Extract the [x, y] coordinate from the center of the cell holding the provided text.  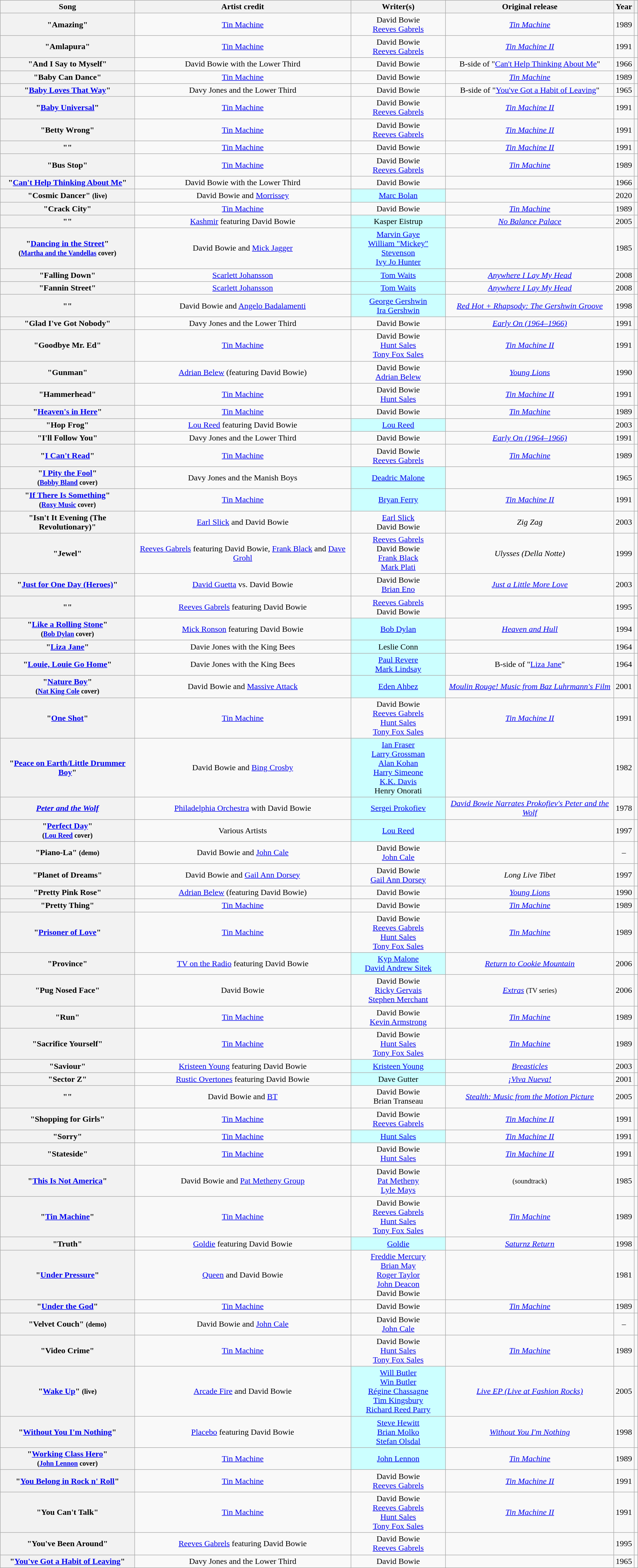
Ian FraserLarry GrossmanAlan KohanHarry SimeoneK.K. DavisHenry Onorati [398, 768]
"This Is Not America" [67, 1181]
David Bowie Narrates Prokofiev's Peter and the Wolf [530, 808]
"Louie, Louie Go Home" [67, 664]
"Without You I'm Nothing" [67, 1432]
"Perfect Day"(Lou Reed cover) [67, 831]
"Baby Universal" [67, 108]
"Under the God" [67, 1306]
"Velvet Couch" (demo) [67, 1324]
"Peace on Earth/Little Drummer Boy" [67, 768]
Reeves Gabrels featuring David Bowie, Frank Black and Dave Grohl [243, 554]
David Bowie and Morrissey [243, 195]
"Jewel" [67, 554]
David Bowie and Pat Metheny Group [243, 1181]
"Hammerhead" [67, 394]
"Gunman" [67, 372]
Zig Zag [530, 522]
Red Hot + Rhapsody: The Gershwin Groove [530, 305]
"Sorry" [67, 1136]
Kristeen Young [398, 1066]
"Truth" [67, 1243]
David Bowie and BT [243, 1096]
Song [67, 7]
Queen and David Bowie [243, 1275]
"You've Been Around" [67, 1544]
David Bowie and Massive Attack [243, 687]
"Pretty Pink Rose" [67, 892]
"Under Pressure" [67, 1275]
2020 [624, 195]
Moulin Rouge! Music from Baz Luhrmann's Film [530, 687]
"Wake Up" (live) [67, 1391]
"Baby Can Dance" [67, 77]
Eden Ahbez [398, 687]
Sergei Prokofiev [398, 808]
Artist credit [243, 7]
"Dancing in the Street"(Martha and the Vandellas cover) [67, 248]
Without You I'm Nothing [530, 1432]
"Goodbye Mr. Ed" [67, 345]
1999 [624, 554]
Goldie featuring David Bowie [243, 1243]
"Saviour" [67, 1066]
Marvin GayeWilliam "Mickey" StevensonIvy Jo Hunter [398, 248]
Will ButlerWin ButlerRégine ChassagneTim KingsburyRichard Reed Parry [398, 1391]
Freddie MercuryBrian MayRoger TaylorJohn DeaconDavid Bowie [398, 1275]
Goldie [398, 1243]
Ulysses (Della Notte) [530, 554]
TV on the Radio featuring David Bowie [243, 964]
Stealth: Music from the Motion Picture [530, 1096]
David BowieKevin Armstrong [398, 1017]
Placebo featuring David Bowie [243, 1432]
"Bus Stop" [67, 165]
David BowieBrian Eno [398, 585]
Writer(s) [398, 7]
Just a Little More Love [530, 585]
(soundtrack) [530, 1181]
"Nature Boy"(Nat King Cole cover) [67, 687]
B-side of "You've Got a Habit of Leaving" [530, 90]
Marc Bolan [398, 195]
1978 [624, 808]
Various Artists [243, 831]
David BowieRicky GervaisStephen Merchant [398, 990]
"Province" [67, 964]
"Fannin Street" [67, 288]
Davy Jones and the Manish Boys [243, 477]
Year [624, 7]
B-side of "Liza Jane" [530, 664]
Bryan Ferry [398, 500]
Kyp MaloneDavid Andrew Sitek [398, 964]
David Bowie and Gail Ann Dorsey [243, 875]
"Shopping for Girls" [67, 1119]
"Liza Jane" [67, 647]
"Prisoner of Love" [67, 932]
¡Viva Nueva! [530, 1079]
1981 [624, 1275]
Extras (TV series) [530, 990]
"Pretty Thing" [67, 905]
Reeves GabrelsDavid Bowie [398, 607]
David Guetta vs. David Bowie [243, 585]
"Video Crime" [67, 1351]
"Hop Frog" [67, 425]
David Bowie and Bing Crosby [243, 768]
David Bowie and Mick Jagger [243, 248]
"You Belong in Rock n' Roll" [67, 1481]
"Run" [67, 1017]
1982 [624, 768]
"You Can't Talk" [67, 1512]
"Can't Help Thinking About Me" [67, 182]
"Baby Loves That Way" [67, 90]
"Like a Rolling Stone"(Bob Dylan cover) [67, 629]
Kashmir featuring David Bowie [243, 222]
"I Can't Read" [67, 456]
Deadric Malone [398, 477]
Steve HewittBrian MolkoStefan Olsdal [398, 1432]
Philadelphia Orchestra with David Bowie [243, 808]
"If There Is Something"(Roxy Music cover) [67, 500]
"Heaven's in Here" [67, 412]
David BowieAdrian Belew [398, 372]
Arcade Fire and David Bowie [243, 1391]
Lou Reed featuring David Bowie [243, 425]
Reeves GabrelsDavid BowieFrank BlackMark Plati [398, 554]
"Isn't It Evening (The Revolutionary)" [67, 522]
David BowieGail Ann Dorsey [398, 875]
"Betty Wrong" [67, 130]
Leslie Conn [398, 647]
John Lennon [398, 1459]
Mick Ronson featuring David Bowie [243, 629]
"I'll Follow You" [67, 438]
"Tin Machine" [67, 1216]
Hunt Sales [398, 1136]
Original release [530, 7]
Breasticles [530, 1066]
George GershwinIra Gershwin [398, 305]
David BowieBrian Transeau [398, 1096]
Rustic Overtones featuring David Bowie [243, 1079]
David Bowie and Angelo Badalamenti [243, 305]
Return to Cookie Mountain [530, 964]
"Crack City" [67, 208]
B-side of "Can't Help Thinking About Me" [530, 64]
Live EP (Live at Fashion Rocks) [530, 1391]
Kasper Eistrup [398, 222]
"Glad I've Got Nobody" [67, 323]
David BowiePat MethenyLyle Mays [398, 1181]
Peter and the Wolf [67, 808]
"Piano-La" (demo) [67, 852]
Earl SlickDavid Bowie [398, 522]
"You've Got a Habit of Leaving" [67, 1561]
"Stateside" [67, 1154]
Earl Slick and David Bowie [243, 522]
Saturnz Return [530, 1243]
"And I Say to Myself" [67, 64]
1994 [624, 629]
"Sacrifice Yourself" [67, 1044]
"Amlapura" [67, 46]
"Cosmic Dancer" (live) [67, 195]
"I Pity the Fool"(Bobby Bland cover) [67, 477]
Bob Dylan [398, 629]
"Pug Nosed Face" [67, 990]
No Balance Palace [530, 222]
Long Live Tibet [530, 875]
Dave Gutter [398, 1079]
"Sector Z" [67, 1079]
"Amazing" [67, 25]
Heaven and Hull [530, 629]
"Just for One Day (Heroes)" [67, 585]
Kristeen Young featuring David Bowie [243, 1066]
"One Shot" [67, 718]
"Falling Down" [67, 275]
Paul RevereMark Lindsay [398, 664]
"Working Class Hero"(John Lennon cover) [67, 1459]
"Planet of Dreams" [67, 875]
